From the cell containing the given text, extract its center point as (x, y) coordinate. 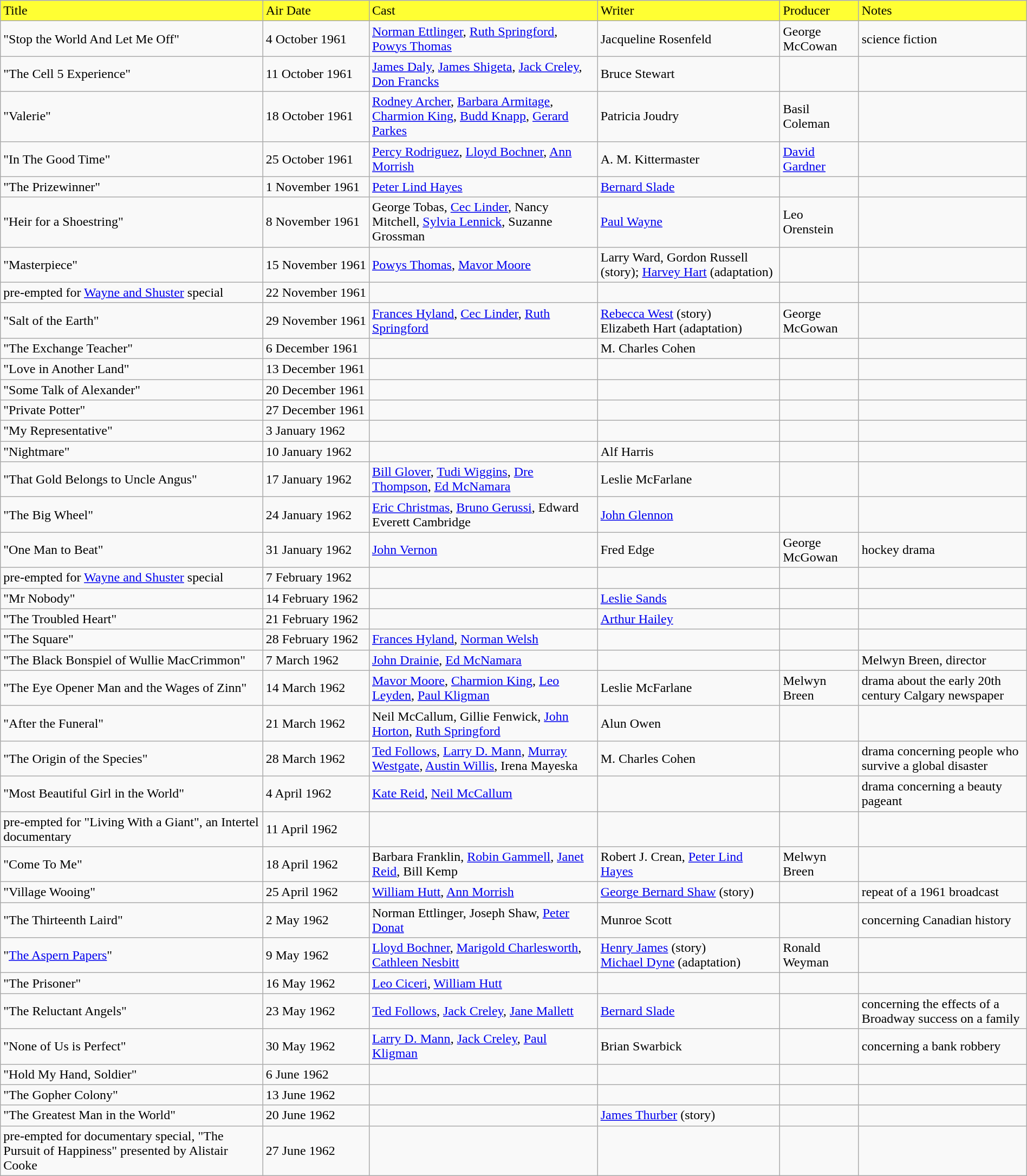
Frances Hyland, Norman Welsh (483, 639)
Paul Wayne (689, 222)
A. M. Kittermaster (689, 159)
Writer (689, 11)
3 January 1962 (316, 431)
"The Prizewinner" (132, 187)
Mavor Moore, Charmion King, Leo Leyden, Paul Kligman (483, 688)
concerning the effects of a Broadway success on a family (942, 1011)
"Come To Me" (132, 864)
Fred Edge (689, 550)
John Glennon (689, 514)
31 January 1962 (316, 550)
18 October 1961 (316, 116)
24 January 1962 (316, 514)
"The Troubled Heart" (132, 619)
Leslie Sands (689, 598)
concerning Canadian history (942, 920)
"Private Potter" (132, 410)
"The Cell 5 Experience" (132, 74)
Larry D. Mann, Jack Creley, Paul Kligman (483, 1046)
Leo Ciceri, William Hutt (483, 983)
13 December 1961 (316, 369)
Rebecca West (story)Elizabeth Hart (adaptation) (689, 321)
6 June 1962 (316, 1074)
4 October 1961 (316, 39)
drama concerning people who survive a global disaster (942, 758)
14 March 1962 (316, 688)
"After the Funeral" (132, 723)
"Village Wooing" (132, 892)
21 March 1962 (316, 723)
13 June 1962 (316, 1095)
James Daly, James Shigeta, Jack Creley, Don Francks (483, 74)
"Hold My Hand, Soldier" (132, 1074)
Brian Swarbick (689, 1046)
11 April 1962 (316, 828)
6 December 1961 (316, 348)
pre-empted for "Living With a Giant", an Intertel documentary (132, 828)
27 June 1962 (316, 1151)
"My Representative" (132, 431)
"The Exchange Teacher" (132, 348)
Kate Reid, Neil McCallum (483, 794)
drama concerning a beauty pageant (942, 794)
"The Square" (132, 639)
"The Aspern Papers" (132, 955)
Producer (819, 11)
Larry Ward, Gordon Russell (story); Harvey Hart (adaptation) (689, 264)
20 June 1962 (316, 1115)
drama about the early 20th century Calgary newspaper (942, 688)
"The Origin of the Species" (132, 758)
Basil Coleman (819, 116)
Air Date (316, 11)
"Mr Nobody" (132, 598)
Eric Christmas, Bruno Gerussi, Edward Everett Cambridge (483, 514)
Munroe Scott (689, 920)
21 February 1962 (316, 619)
16 May 1962 (316, 983)
15 November 1961 (316, 264)
Alun Owen (689, 723)
14 February 1962 (316, 598)
repeat of a 1961 broadcast (942, 892)
Barbara Franklin, Robin Gammell, Janet Reid, Bill Kemp (483, 864)
concerning a bank robbery (942, 1046)
"The Greatest Man in the World" (132, 1115)
25 April 1962 (316, 892)
"None of Us is Perfect" (132, 1046)
Ronald Weyman (819, 955)
"That Gold Belongs to Uncle Angus" (132, 480)
Bill Glover, Tudi Wiggins, Dre Thompson, Ed McNamara (483, 480)
4 April 1962 (316, 794)
Peter Lind Hayes (483, 187)
25 October 1961 (316, 159)
27 December 1961 (316, 410)
"The Thirteenth Laird" (132, 920)
17 January 1962 (316, 480)
"The Black Bonspiel of Wullie MacCrimmon" (132, 660)
Melwyn Breen, director (942, 660)
8 November 1961 (316, 222)
Norman Ettlinger, Ruth Springford, Powys Thomas (483, 39)
18 April 1962 (316, 864)
Henry James (story)Michael Dyne (adaptation) (689, 955)
Title (132, 11)
"Nightmare" (132, 452)
Ted Follows, Jack Creley, Jane Mallett (483, 1011)
John Vernon (483, 550)
11 October 1961 (316, 74)
29 November 1961 (316, 321)
"The Prisoner" (132, 983)
Powys Thomas, Mavor Moore (483, 264)
Robert J. Crean, Peter Lind Hayes (689, 864)
Leo Orenstein (819, 222)
Jacqueline Rosenfeld (689, 39)
David Gardner (819, 159)
22 November 1961 (316, 292)
science fiction (942, 39)
"Stop the World And Let Me Off" (132, 39)
Norman Ettlinger, Joseph Shaw, Peter Donat (483, 920)
Bruce Stewart (689, 74)
Alf Harris (689, 452)
George Bernard Shaw (story) (689, 892)
10 January 1962 (316, 452)
"Heir for a Shoestring" (132, 222)
7 March 1962 (316, 660)
2 May 1962 (316, 920)
Frances Hyland, Cec Linder, Ruth Springford (483, 321)
Lloyd Bochner, Marigold Charlesworth, Cathleen Nesbitt (483, 955)
"The Eye Opener Man and the Wages of Zinn" (132, 688)
1 November 1961 (316, 187)
30 May 1962 (316, 1046)
"The Gopher Colony" (132, 1095)
pre-empted for documentary special, "The Pursuit of Happiness" presented by Alistair Cooke (132, 1151)
9 May 1962 (316, 955)
Arthur Hailey (689, 619)
20 December 1961 (316, 389)
Neil McCallum, Gillie Fenwick, John Horton, Ruth Springford (483, 723)
William Hutt, Ann Morrish (483, 892)
hockey drama (942, 550)
James Thurber (story) (689, 1115)
Notes (942, 11)
George Tobas, Cec Linder, Nancy Mitchell, Sylvia Lennick, Suzanne Grossman (483, 222)
"The Reluctant Angels" (132, 1011)
"Love in Another Land" (132, 369)
"Most Beautiful Girl in the World" (132, 794)
"Some Talk of Alexander" (132, 389)
28 February 1962 (316, 639)
Patricia Joudry (689, 116)
7 February 1962 (316, 578)
"Valerie" (132, 116)
23 May 1962 (316, 1011)
George McCowan (819, 39)
Ted Follows, Larry D. Mann, Murray Westgate, Austin Willis, Irena Mayeska (483, 758)
"One Man to Beat" (132, 550)
John Drainie, Ed McNamara (483, 660)
Percy Rodriguez, Lloyd Bochner, Ann Morrish (483, 159)
"Masterpiece" (132, 264)
"Salt of the Earth" (132, 321)
Rodney Archer, Barbara Armitage, Charmion King, Budd Knapp, Gerard Parkes (483, 116)
"In The Good Time" (132, 159)
"The Big Wheel" (132, 514)
28 March 1962 (316, 758)
Cast (483, 11)
